From the cell containing the given text, extract its center point as (x, y) coordinate. 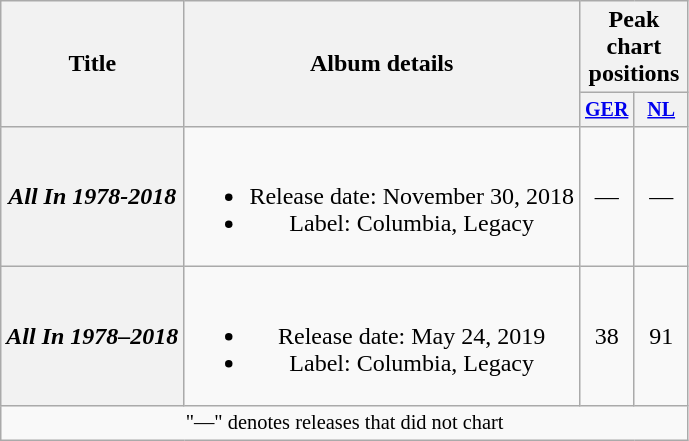
GER (606, 110)
All In 1978-2018 (92, 196)
Release date: May 24, 2019Label: Columbia, Legacy (382, 336)
Peak chart positions (634, 47)
91 (661, 336)
All In 1978–2018 (92, 336)
NL (661, 110)
Album details (382, 64)
38 (606, 336)
Title (92, 64)
"—" denotes releases that did not chart (345, 423)
Release date: November 30, 2018Label: Columbia, Legacy (382, 196)
